Identify which cell holds the provided text, then report its [x, y] central coordinate. 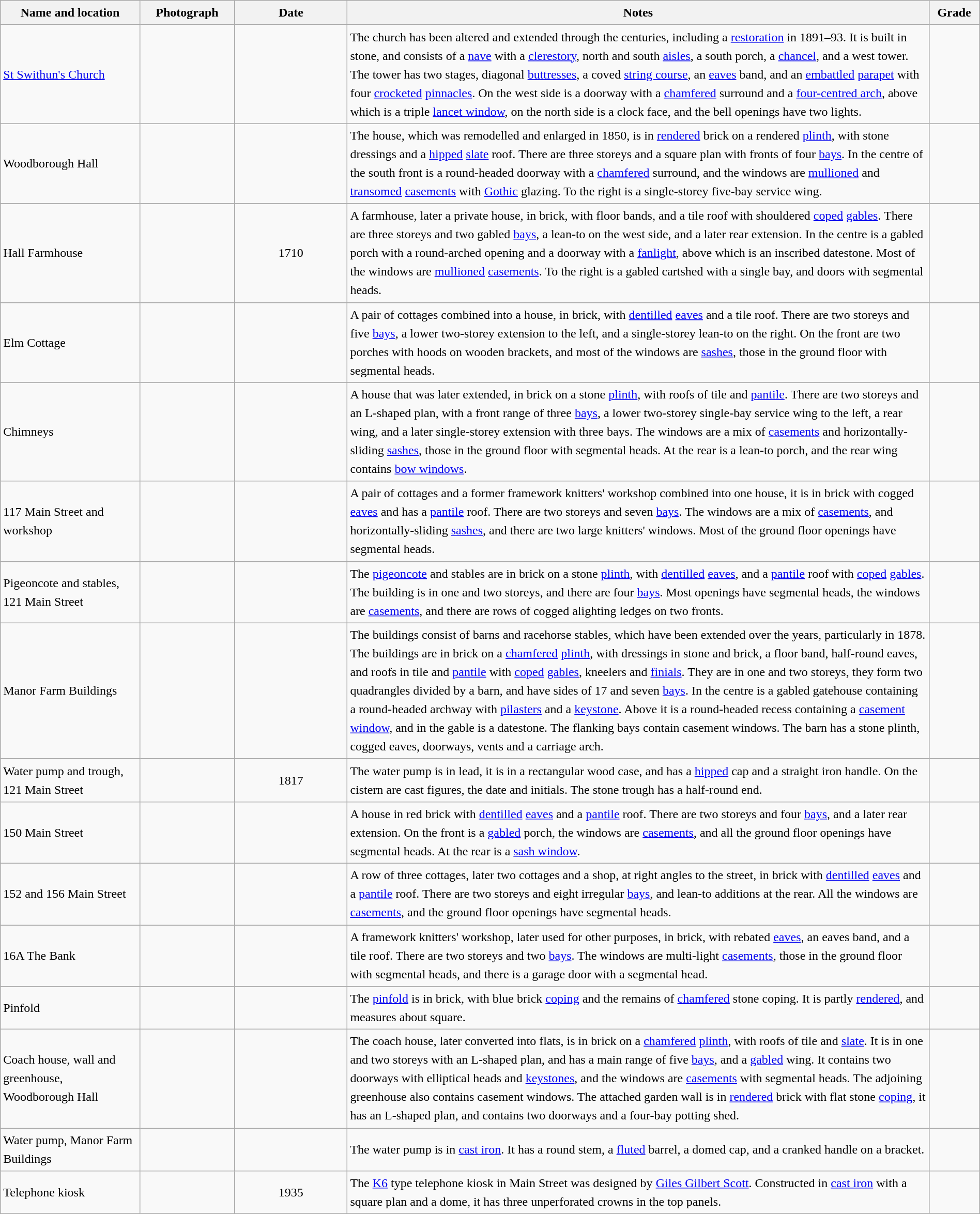
Pigeoncote and stables,121 Main Street [70, 592]
1710 [291, 253]
Hall Farmhouse [70, 253]
Name and location [70, 12]
16A The Bank [70, 956]
150 Main Street [70, 832]
1935 [291, 1193]
Date [291, 12]
Water pump, Manor Farm Buildings [70, 1149]
Telephone kiosk [70, 1193]
Elm Cottage [70, 342]
St Swithun's Church [70, 74]
117 Main Street and workshop [70, 521]
1817 [291, 780]
Chimneys [70, 432]
The water pump is in cast iron. It has a round stem, a fluted barrel, a domed cap, and a cranked handle on a bracket. [638, 1149]
The pinfold is in brick, with blue brick coping and the remains of chamfered stone coping. It is partly rendered, and measures about square. [638, 1008]
Water pump and trough,121 Main Street [70, 780]
Woodborough Hall [70, 163]
Manor Farm Buildings [70, 690]
Coach house, wall and greenhouse,Woodborough Hall [70, 1079]
Grade [954, 12]
Photograph [187, 12]
Notes [638, 12]
152 and 156 Main Street [70, 894]
Pinfold [70, 1008]
